Return the (x, y) coordinate for the center point of the cell that contains the specified text.  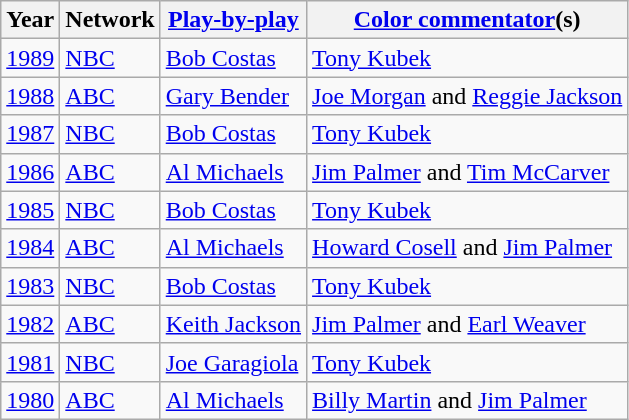
Color commentator(s) (468, 20)
1987 (30, 134)
1985 (30, 210)
1981 (30, 362)
1984 (30, 248)
Billy Martin and Jim Palmer (468, 400)
1986 (30, 172)
Gary Bender (233, 96)
1989 (30, 58)
Jim Palmer and Earl Weaver (468, 324)
Keith Jackson (233, 324)
Joe Garagiola (233, 362)
Network (110, 20)
1982 (30, 324)
Play-by-play (233, 20)
Year (30, 20)
1983 (30, 286)
Howard Cosell and Jim Palmer (468, 248)
Jim Palmer and Tim McCarver (468, 172)
Joe Morgan and Reggie Jackson (468, 96)
1988 (30, 96)
1980 (30, 400)
